Search for the cell housing the specified text and yield its [x, y] center coordinate. 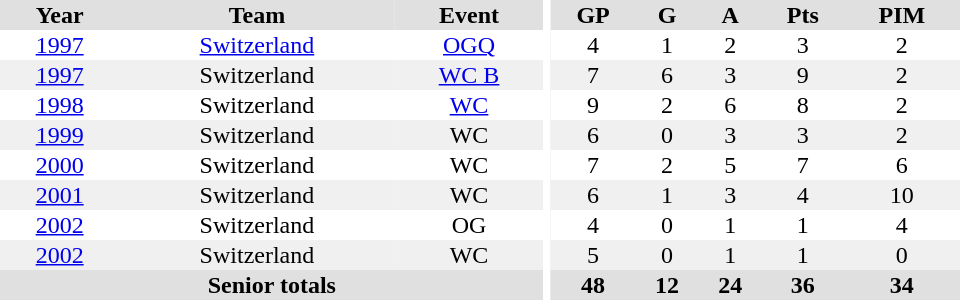
24 [730, 285]
36 [803, 285]
12 [668, 285]
48 [594, 285]
A [730, 15]
GP [594, 15]
WC B [470, 75]
2000 [60, 165]
2001 [60, 195]
1999 [60, 135]
Year [60, 15]
Pts [803, 15]
G [668, 15]
1998 [60, 105]
Event [470, 15]
PIM [902, 15]
OGQ [470, 45]
Team [256, 15]
OG [470, 225]
34 [902, 285]
Senior totals [272, 285]
8 [803, 105]
10 [902, 195]
